Capture the cell that displays the provided text and extract its [x, y] central coordinate. 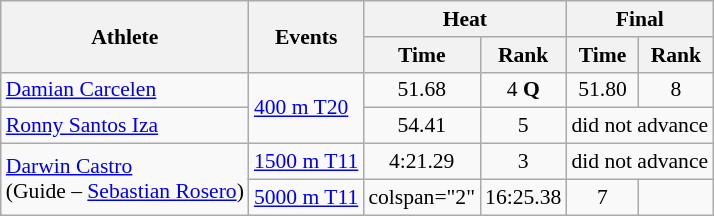
Heat [464, 19]
1500 m T11 [306, 162]
16:25.38 [523, 197]
colspan="2" [422, 197]
400 m T20 [306, 108]
Ronny Santos Iza [125, 126]
Darwin Castro(Guide – Sebastian Rosero) [125, 180]
54.41 [422, 126]
5000 m T11 [306, 197]
51.80 [602, 90]
51.68 [422, 90]
4 Q [523, 90]
5 [523, 126]
Events [306, 36]
4:21.29 [422, 162]
3 [523, 162]
8 [676, 90]
Damian Carcelen [125, 90]
Final [640, 19]
Athlete [125, 36]
7 [602, 197]
